Scan for the cell matching the given text and deliver its [x, y] coordinate at center. 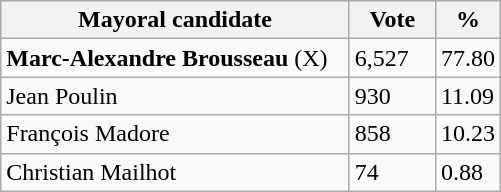
% [468, 20]
77.80 [468, 58]
930 [392, 96]
Marc-Alexandre Brousseau (X) [176, 58]
0.88 [468, 172]
Jean Poulin [176, 96]
6,527 [392, 58]
74 [392, 172]
858 [392, 134]
Christian Mailhot [176, 172]
François Madore [176, 134]
Mayoral candidate [176, 20]
Vote [392, 20]
11.09 [468, 96]
10.23 [468, 134]
